Search for the cell housing the specified text and yield its (x, y) center coordinate. 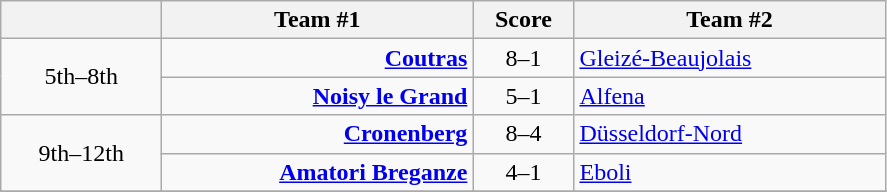
5th–8th (82, 77)
Amatori Breganze (318, 172)
Eboli (730, 172)
8–1 (524, 58)
Team #1 (318, 20)
Gleizé-Beaujolais (730, 58)
Cronenberg (318, 134)
8–4 (524, 134)
Team #2 (730, 20)
Score (524, 20)
Coutras (318, 58)
4–1 (524, 172)
Noisy le Grand (318, 96)
Düsseldorf-Nord (730, 134)
9th–12th (82, 153)
5–1 (524, 96)
Alfena (730, 96)
